For the text-containing cell, return its midpoint in [x, y] coordinate format. 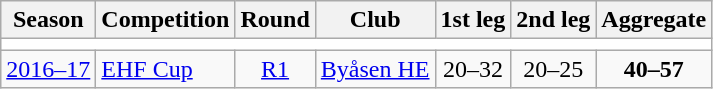
1st leg [473, 20]
Round [275, 20]
Aggregate [654, 20]
40–57 [654, 69]
EHF Cup [166, 69]
Byåsen HE [375, 69]
20–25 [554, 69]
Club [375, 20]
2016–17 [48, 69]
R1 [275, 69]
Season [48, 20]
2nd leg [554, 20]
20–32 [473, 69]
Competition [166, 20]
